Provide the (x, y) coordinate of the cell's center where the given text is located.  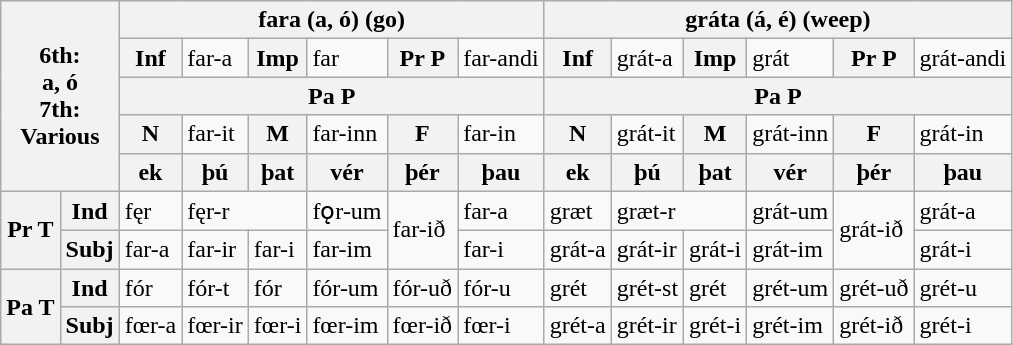
fœr-ir (216, 326)
grét-im (790, 326)
grát-in (963, 134)
far (347, 58)
far-ið (422, 230)
fara (a, ó) (go) (332, 20)
græt (578, 211)
6th: a, ó 7th: Various (60, 96)
grát-im (790, 250)
græt-r (678, 211)
Pr T (30, 230)
grét-st (647, 288)
fór-um (347, 288)
fęr (150, 211)
grát-andi (963, 58)
grát-um (790, 211)
grát-it (647, 134)
fœr-ið (422, 326)
grét-u (963, 288)
far-ir (216, 250)
fór-u (502, 288)
fęr-r (244, 211)
far-inn (347, 134)
far-andi (502, 58)
grát (790, 58)
far-in (502, 134)
grát-inn (790, 134)
fǫr-um (347, 211)
grát-ið (874, 230)
far-im (347, 250)
grét-ir (647, 326)
grét-ið (874, 326)
fór-uð (422, 288)
grét-uð (874, 288)
grát-ir (647, 250)
fœr-im (347, 326)
far-it (216, 134)
grét-a (578, 326)
Pa T (30, 307)
fór-t (216, 288)
fœr-a (150, 326)
gráta (á, é) (weep) (778, 20)
grét-um (790, 288)
